Capture the cell that displays the provided text and extract its [X, Y] central coordinate. 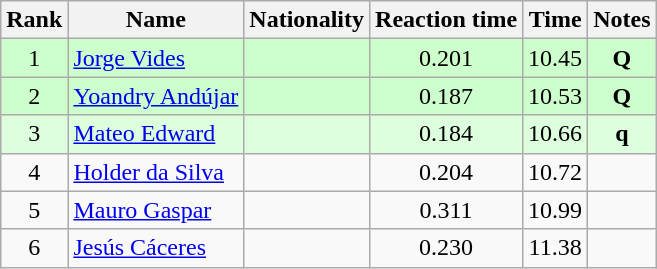
6 [34, 248]
Nationality [307, 20]
10.45 [556, 58]
1 [34, 58]
10.53 [556, 96]
0.184 [446, 134]
Notes [622, 20]
Jorge Vides [156, 58]
Time [556, 20]
2 [34, 96]
q [622, 134]
5 [34, 210]
0.187 [446, 96]
Jesús Cáceres [156, 248]
3 [34, 134]
0.201 [446, 58]
10.72 [556, 172]
Mateo Edward [156, 134]
Name [156, 20]
11.38 [556, 248]
Reaction time [446, 20]
Holder da Silva [156, 172]
0.311 [446, 210]
0.230 [446, 248]
Rank [34, 20]
4 [34, 172]
0.204 [446, 172]
Yoandry Andújar [156, 96]
Mauro Gaspar [156, 210]
10.66 [556, 134]
10.99 [556, 210]
